Return [x, y] of the center of cell containing provided text 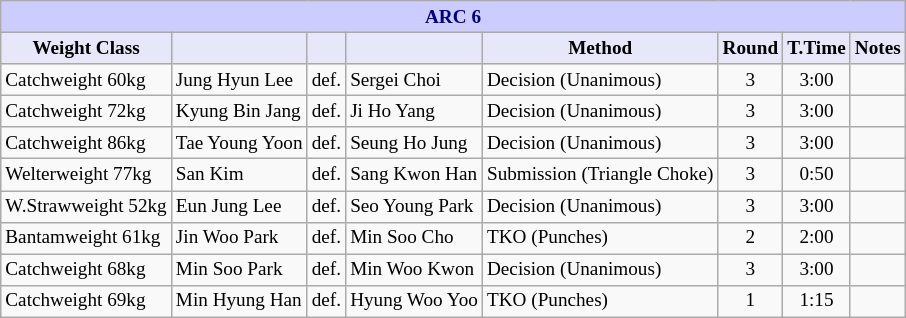
Jung Hyun Lee [239, 80]
Jin Woo Park [239, 238]
Catchweight 68kg [86, 270]
T.Time [817, 48]
Seo Young Park [414, 206]
Catchweight 86kg [86, 143]
Min Woo Kwon [414, 270]
Min Soo Cho [414, 238]
2:00 [817, 238]
Eun Jung Lee [239, 206]
Submission (Triangle Choke) [600, 175]
Round [750, 48]
Ji Ho Yang [414, 111]
Min Hyung Han [239, 301]
W.Strawweight 52kg [86, 206]
Catchweight 69kg [86, 301]
0:50 [817, 175]
1:15 [817, 301]
Seung Ho Jung [414, 143]
Welterweight 77kg [86, 175]
Catchweight 72kg [86, 111]
Sang Kwon Han [414, 175]
1 [750, 301]
Notes [878, 48]
Min Soo Park [239, 270]
Kyung Bin Jang [239, 111]
Weight Class [86, 48]
Method [600, 48]
Bantamweight 61kg [86, 238]
San Kim [239, 175]
2 [750, 238]
Catchweight 60kg [86, 80]
Sergei Choi [414, 80]
Hyung Woo Yoo [414, 301]
Tae Young Yoon [239, 143]
ARC 6 [453, 17]
